Detect which cell encompasses the target text, then output its (x, y) center coordinate. 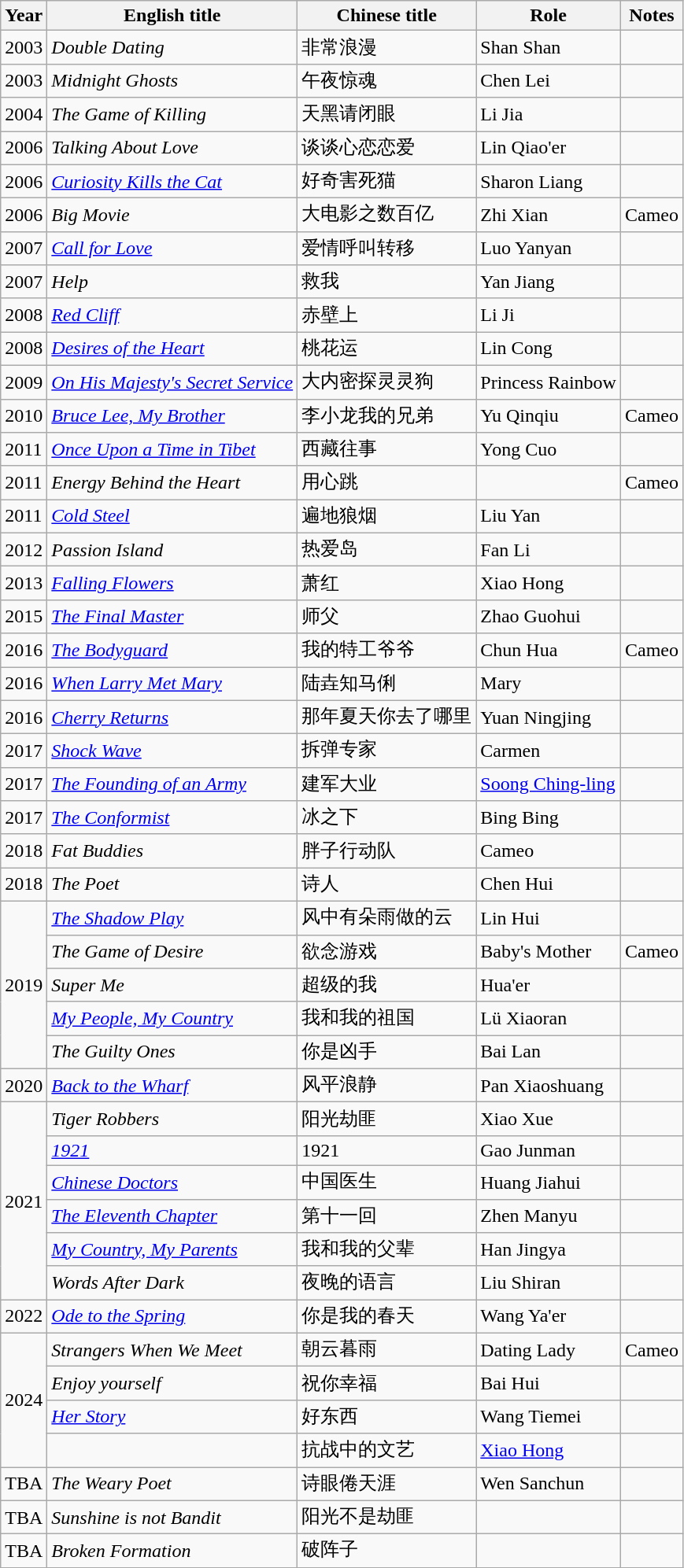
Cold Steel (172, 516)
Yuan Ningjing (549, 718)
Double Dating (172, 47)
好奇害死猫 (387, 181)
Chinese title (387, 16)
大电影之数百亿 (387, 216)
Luo Yanyan (549, 249)
Back to the Wharf (172, 1086)
2010 (24, 415)
那年夏天你去了哪里 (387, 718)
Broken Formation (172, 1551)
Dating Lady (549, 1350)
The Game of Desire (172, 952)
Yu Qinqiu (549, 415)
Princess Rainbow (549, 382)
Shock Wave (172, 751)
非常浪漫 (387, 47)
Chinese Doctors (172, 1182)
诗人 (387, 884)
Chen Hui (549, 884)
The Weary Poet (172, 1484)
Huang Jiahui (549, 1182)
Lin Cong (549, 349)
The Bodyguard (172, 650)
Soong Ching-ling (549, 784)
2022 (24, 1317)
抗战中的文艺 (387, 1451)
Li Ji (549, 315)
Call for Love (172, 249)
Xiao Xue (549, 1119)
The Final Master (172, 617)
2004 (24, 115)
Chun Hua (549, 650)
Han Jingya (549, 1249)
2012 (24, 549)
我和我的父辈 (387, 1249)
Chen Lei (549, 80)
Lin Qiao'er (549, 148)
Her Story (172, 1416)
Liu Yan (549, 516)
The Poet (172, 884)
Wang Ya'er (549, 1317)
Wen Sanchun (549, 1484)
2020 (24, 1086)
祝你幸福 (387, 1383)
Bai Hui (549, 1383)
The Game of Killing (172, 115)
午夜惊魂 (387, 80)
Cherry Returns (172, 718)
建军大业 (387, 784)
超级的我 (387, 985)
师父 (387, 617)
Gao Junman (549, 1150)
第十一回 (387, 1216)
Mary (549, 684)
你是我的春天 (387, 1317)
Yan Jiang (549, 282)
Super Me (172, 985)
Notes (652, 16)
Zhao Guohui (549, 617)
Strangers When We Meet (172, 1350)
朝云暮雨 (387, 1350)
Shan Shan (549, 47)
The Shadow Play (172, 917)
我和我的祖国 (387, 1018)
2021 (24, 1201)
破阵子 (387, 1551)
Big Movie (172, 216)
Yong Cuo (549, 450)
The Eleventh Chapter (172, 1216)
Bing Bing (549, 818)
谈谈心恋恋爱 (387, 148)
Li Jia (549, 115)
Falling Flowers (172, 584)
The Guilty Ones (172, 1053)
Bruce Lee, My Brother (172, 415)
2024 (24, 1400)
Energy Behind the Heart (172, 483)
Enjoy yourself (172, 1383)
Fat Buddies (172, 851)
Zhi Xian (549, 216)
爱情呼叫转移 (387, 249)
热爱岛 (387, 549)
拆弹专家 (387, 751)
Bai Lan (549, 1053)
大内密探灵灵狗 (387, 382)
When Larry Met Mary (172, 684)
Help (172, 282)
Fan Li (549, 549)
阳光劫匪 (387, 1119)
陆垚知马俐 (387, 684)
The Founding of an Army (172, 784)
Pan Xiaoshuang (549, 1086)
欲念游戏 (387, 952)
My People, My Country (172, 1018)
遍地狼烟 (387, 516)
夜晚的语言 (387, 1282)
救我 (387, 282)
Zhen Manyu (549, 1216)
李小龙我的兄弟 (387, 415)
风平浪静 (387, 1086)
阳光不是劫匪 (387, 1517)
2013 (24, 584)
好东西 (387, 1416)
Tiger Robbers (172, 1119)
Talking About Love (172, 148)
风中有朵雨做的云 (387, 917)
你是凶手 (387, 1053)
Baby's Mother (549, 952)
用心跳 (387, 483)
Red Cliff (172, 315)
English title (172, 16)
Once Upon a Time in Tibet (172, 450)
Ode to the Spring (172, 1317)
胖子行动队 (387, 851)
Year (24, 16)
My Country, My Parents (172, 1249)
Desires of the Heart (172, 349)
赤壁上 (387, 315)
Sunshine is not Bandit (172, 1517)
The Conformist (172, 818)
冰之下 (387, 818)
我的特工爷爷 (387, 650)
Midnight Ghosts (172, 80)
On His Majesty's Secret Service (172, 382)
Words After Dark (172, 1282)
Carmen (549, 751)
萧红 (387, 584)
Hua'er (549, 985)
2019 (24, 985)
Lin Hui (549, 917)
中国医生 (387, 1182)
Role (549, 16)
Curiosity Kills the Cat (172, 181)
2009 (24, 382)
Sharon Liang (549, 181)
桃花运 (387, 349)
Liu Shiran (549, 1282)
西藏往事 (387, 450)
Wang Tiemei (549, 1416)
Passion Island (172, 549)
Lü Xiaoran (549, 1018)
2015 (24, 617)
天黑请闭眼 (387, 115)
诗眼倦天涯 (387, 1484)
